Detect which cell encompasses the target text, then output its (x, y) center coordinate. 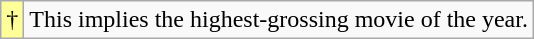
† (12, 20)
This implies the highest-grossing movie of the year. (279, 20)
